Return [X, Y] of the center of cell containing provided text 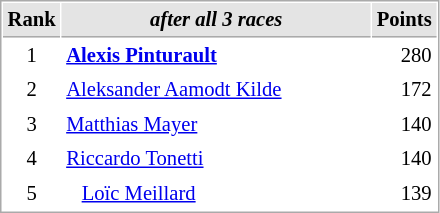
Loïc Meillard [216, 194]
Alexis Pinturault [216, 56]
Aleksander Aamodt Kilde [216, 90]
Riccardo Tonetti [216, 158]
5 [32, 194]
1 [32, 56]
after all 3 races [216, 20]
2 [32, 90]
280 [404, 56]
139 [404, 194]
4 [32, 158]
Rank [32, 20]
172 [404, 90]
3 [32, 124]
Matthias Mayer [216, 124]
Points [404, 20]
